Find where the given text appears and provide that cell's center as [x, y] coordinate. 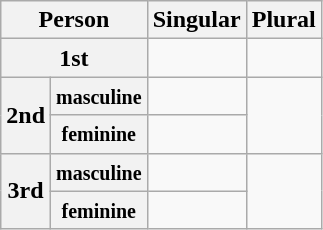
Singular [196, 20]
Plural [284, 20]
2nd [26, 115]
3rd [26, 191]
Person [74, 20]
1st [74, 58]
